Determine the [x, y] coordinate at the center of the cell enclosing the given text.  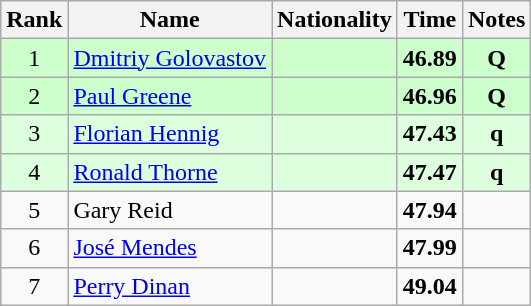
47.47 [430, 172]
46.96 [430, 96]
Time [430, 20]
47.94 [430, 210]
47.99 [430, 248]
Dmitriy Golovastov [170, 58]
Gary Reid [170, 210]
Florian Hennig [170, 134]
Paul Greene [170, 96]
Nationality [335, 20]
Name [170, 20]
47.43 [430, 134]
Perry Dinan [170, 286]
3 [34, 134]
7 [34, 286]
Notes [496, 20]
4 [34, 172]
José Mendes [170, 248]
46.89 [430, 58]
6 [34, 248]
1 [34, 58]
49.04 [430, 286]
Rank [34, 20]
Ronald Thorne [170, 172]
5 [34, 210]
2 [34, 96]
